From the cell containing the given text, extract its center point as (X, Y) coordinate. 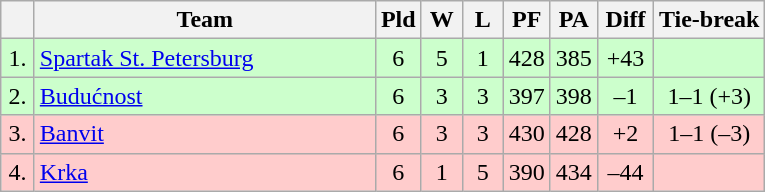
397 (526, 96)
Krka (204, 172)
PF (526, 20)
Diff (625, 20)
1. (18, 58)
Budućnost (204, 96)
1–1 (+3) (709, 96)
398 (574, 96)
2. (18, 96)
1–1 (–3) (709, 134)
Tie-break (709, 20)
Banvit (204, 134)
385 (574, 58)
+43 (625, 58)
+2 (625, 134)
–44 (625, 172)
434 (574, 172)
430 (526, 134)
Spartak St. Petersburg (204, 58)
Pld (398, 20)
–1 (625, 96)
W (442, 20)
4. (18, 172)
PA (574, 20)
390 (526, 172)
L (482, 20)
3. (18, 134)
Team (204, 20)
